From the cell containing the given text, extract its center point as (x, y) coordinate. 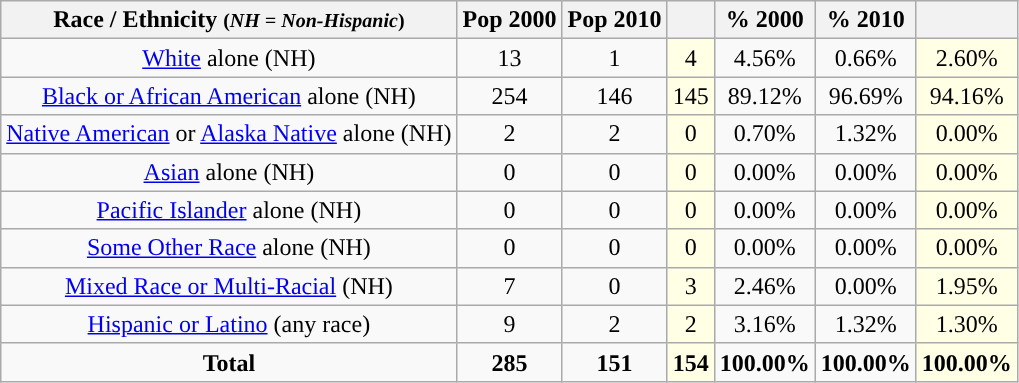
Hispanic or Latino (any race) (229, 324)
96.69% (866, 96)
0.66% (866, 58)
% 2010 (866, 20)
Some Other Race alone (NH) (229, 248)
3.16% (764, 324)
13 (510, 58)
2.60% (966, 58)
Race / Ethnicity (NH = Non-Hispanic) (229, 20)
White alone (NH) (229, 58)
4 (690, 58)
1.95% (966, 286)
4.56% (764, 58)
Asian alone (NH) (229, 172)
0.70% (764, 134)
146 (614, 96)
1 (614, 58)
1.30% (966, 324)
2.46% (764, 286)
9 (510, 324)
151 (614, 362)
% 2000 (764, 20)
Mixed Race or Multi-Racial (NH) (229, 286)
Pop 2010 (614, 20)
145 (690, 96)
254 (510, 96)
285 (510, 362)
154 (690, 362)
7 (510, 286)
Total (229, 362)
89.12% (764, 96)
3 (690, 286)
94.16% (966, 96)
Pacific Islander alone (NH) (229, 210)
Black or African American alone (NH) (229, 96)
Pop 2000 (510, 20)
Native American or Alaska Native alone (NH) (229, 134)
